From the cell containing the given text, extract its center point as [x, y] coordinate. 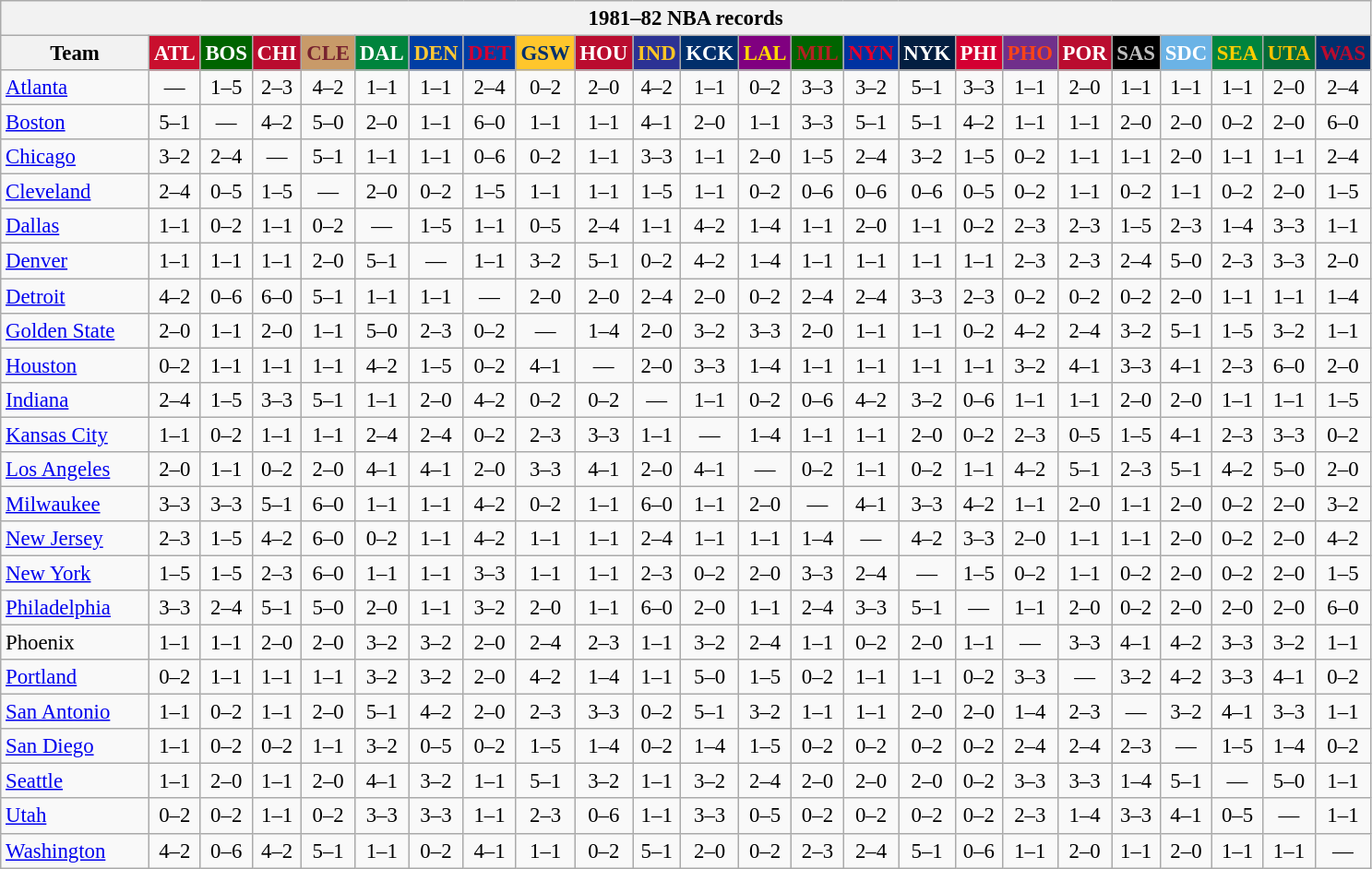
New York [76, 573]
HOU [603, 54]
CHI [277, 54]
San Diego [76, 746]
Team [76, 54]
Philadelphia [76, 608]
CLE [328, 54]
Boston [76, 123]
GSW [545, 54]
Portland [76, 677]
Los Angeles [76, 470]
Seattle [76, 781]
Washington [76, 851]
Indiana [76, 399]
POR [1085, 54]
MIL [817, 54]
ATL [174, 54]
Phoenix [76, 643]
Denver [76, 261]
Houston [76, 365]
Kansas City [76, 434]
Chicago [76, 157]
Golden State [76, 330]
SAS [1136, 54]
Utah [76, 816]
1981–82 NBA records [686, 18]
New Jersey [76, 539]
Cleveland [76, 192]
WAS [1342, 54]
NYN [871, 54]
BOS [226, 54]
UTA [1288, 54]
IND [657, 54]
Milwaukee [76, 504]
LAL [764, 54]
PHI [978, 54]
PHO [1030, 54]
KCK [710, 54]
SDC [1186, 54]
Detroit [76, 296]
DEN [435, 54]
NYK [926, 54]
SEA [1238, 54]
San Antonio [76, 712]
Atlanta [76, 88]
Dallas [76, 226]
DAL [382, 54]
DET [489, 54]
